Determine the (X, Y) coordinate at the center of the cell enclosing the given text.  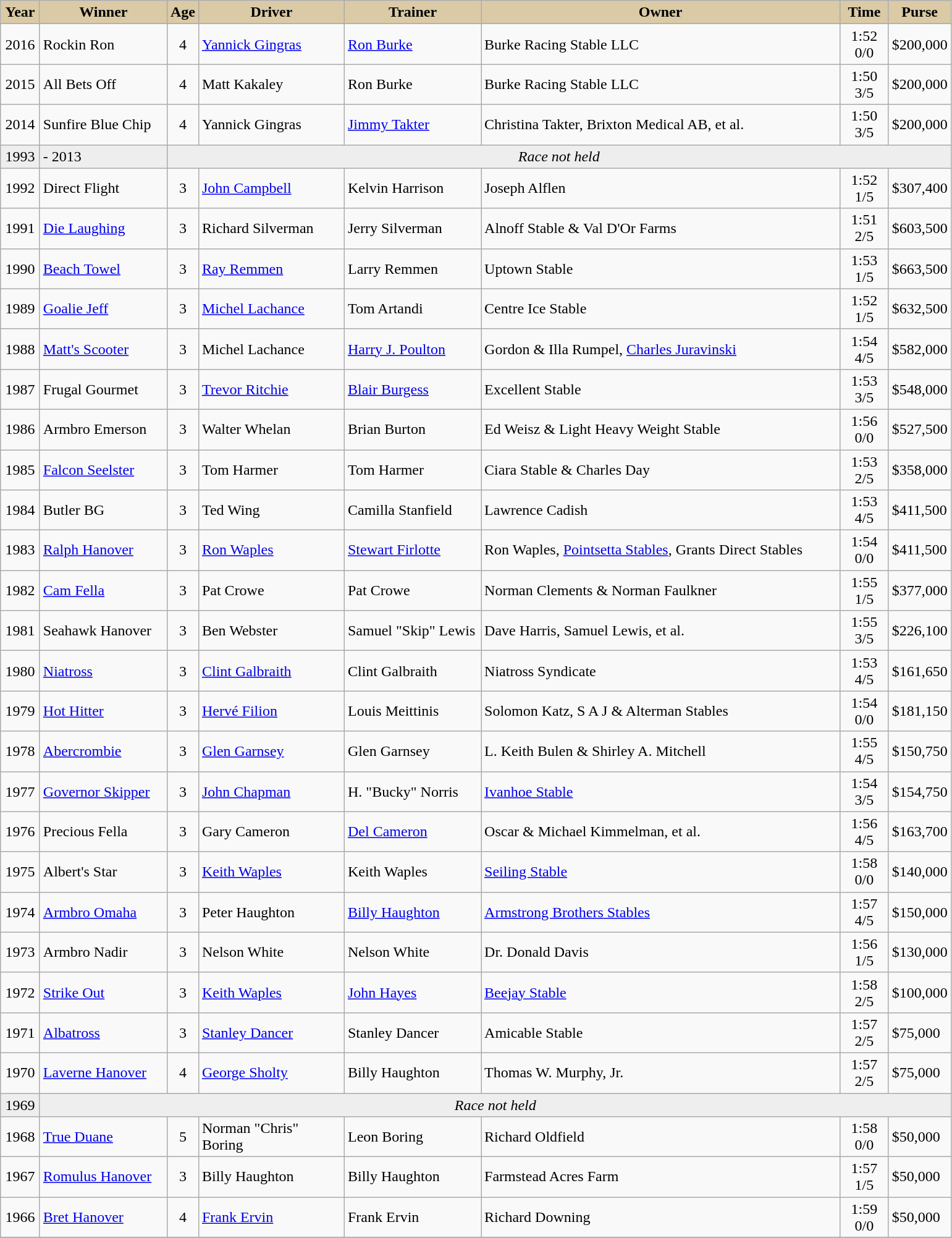
Goalie Jeff (103, 309)
1978 (20, 752)
$130,000 (919, 952)
Abercrombie (103, 752)
Niatross Syndicate (661, 671)
Alnoff Stable & Val D'Or Farms (661, 229)
1969 (20, 1104)
Ron Waples, Pointsetta Stables, Grants Direct Stables (661, 550)
1992 (20, 188)
Louis Meittinis (413, 711)
Albert's Star (103, 871)
Ted Wing (271, 511)
Ron Waples (271, 550)
Uptown Stable (661, 268)
Trevor Ritchie (271, 389)
1:54 3/5 (865, 791)
1:55 4/5 (865, 752)
Jerry Silverman (413, 229)
Albatross (103, 1032)
$161,650 (919, 671)
$150,000 (919, 912)
1:55 1/5 (865, 591)
1:51 2/5 (865, 229)
1:53 3/5 (865, 389)
1975 (20, 871)
Sunfire Blue Chip (103, 125)
Driver (271, 12)
Gary Cameron (271, 832)
1981 (20, 630)
Brian Burton (413, 429)
H. "Bucky" Norris (413, 791)
1982 (20, 591)
Niatross (103, 671)
Excellent Stable (661, 389)
1:53 1/5 (865, 268)
2015 (20, 84)
$527,500 (919, 429)
1:56 1/5 (865, 952)
$307,400 (919, 188)
L. Keith Bulen & Shirley A. Mitchell (661, 752)
Laverne Hanover (103, 1073)
Richard Silverman (271, 229)
1:57 1/5 (865, 1177)
$163,700 (919, 832)
Tom Artandi (413, 309)
$548,000 (919, 389)
1987 (20, 389)
- 2013 (103, 156)
Governor Skipper (103, 791)
1991 (20, 229)
$226,100 (919, 630)
1973 (20, 952)
Year (20, 12)
George Sholty (271, 1073)
John Hayes (413, 993)
Seiling Stable (661, 871)
True Duane (103, 1137)
$100,000 (919, 993)
1972 (20, 993)
1993 (20, 156)
Beach Towel (103, 268)
1983 (20, 550)
Thomas W. Murphy, Jr. (661, 1073)
$603,500 (919, 229)
Ralph Hanover (103, 550)
Walter Whelan (271, 429)
1:56 0/0 (865, 429)
Armbro Omaha (103, 912)
Frugal Gourmet (103, 389)
1985 (20, 470)
Age (183, 12)
Direct Flight (103, 188)
Leon Boring (413, 1137)
Dr. Donald Davis (661, 952)
$582,000 (919, 349)
$140,000 (919, 871)
Harry J. Poulton (413, 349)
1970 (20, 1073)
Larry Remmen (413, 268)
1:57 4/5 (865, 912)
Purse (919, 12)
2016 (20, 45)
Hot Hitter (103, 711)
Richard Oldfield (661, 1137)
1989 (20, 309)
Dave Harris, Samuel Lewis, et al. (661, 630)
1988 (20, 349)
Joseph Alflen (661, 188)
$632,500 (919, 309)
Norman Clements & Norman Faulkner (661, 591)
Centre Ice Stable (661, 309)
Farmstead Acres Farm (661, 1177)
1971 (20, 1032)
Cam Fella (103, 591)
Richard Downing (661, 1218)
1977 (20, 791)
John Campbell (271, 188)
Norman "Chris" Boring (271, 1137)
Christina Takter, Brixton Medical AB, et al. (661, 125)
Time (865, 12)
1979 (20, 711)
Ciara Stable & Charles Day (661, 470)
$154,750 (919, 791)
Falcon Seelster (103, 470)
1976 (20, 832)
Jimmy Takter (413, 125)
Winner (103, 12)
Armbro Emerson (103, 429)
1986 (20, 429)
Peter Haughton (271, 912)
Camilla Stanfield (413, 511)
$663,500 (919, 268)
Bret Hanover (103, 1218)
1966 (20, 1218)
1990 (20, 268)
Solomon Katz, S A J & Alterman Stables (661, 711)
Butler BG (103, 511)
Kelvin Harrison (413, 188)
John Chapman (271, 791)
1:58 2/5 (865, 993)
$181,150 (919, 711)
Strike Out (103, 993)
2014 (20, 125)
All Bets Off (103, 84)
Del Cameron (413, 832)
Hervé Filion (271, 711)
$377,000 (919, 591)
Ivanhoe Stable (661, 791)
1968 (20, 1137)
$358,000 (919, 470)
Ben Webster (271, 630)
Blair Burgess (413, 389)
Seahawk Hanover (103, 630)
Samuel "Skip" Lewis (413, 630)
1:53 2/5 (865, 470)
Romulus Hanover (103, 1177)
Owner (661, 12)
Armstrong Brothers Stables (661, 912)
Lawrence Cadish (661, 511)
Rockin Ron (103, 45)
Gordon & Illa Rumpel, Charles Juravinski (661, 349)
Ray Remmen (271, 268)
1:55 3/5 (865, 630)
1:52 0/0 (865, 45)
Beejay Stable (661, 993)
Matt Kakaley (271, 84)
1974 (20, 912)
Die Laughing (103, 229)
Ed Weisz & Light Heavy Weight Stable (661, 429)
1980 (20, 671)
$150,750 (919, 752)
1:59 0/0 (865, 1218)
Armbro Nadir (103, 952)
1:54 4/5 (865, 349)
1:56 4/5 (865, 832)
1967 (20, 1177)
Matt's Scooter (103, 349)
1984 (20, 511)
Trainer (413, 12)
Precious Fella (103, 832)
Oscar & Michael Kimmelman, et al. (661, 832)
Amicable Stable (661, 1032)
Stewart Firlotte (413, 550)
5 (183, 1137)
